Locate the cell with the specified text and output its (X, Y) center coordinate. 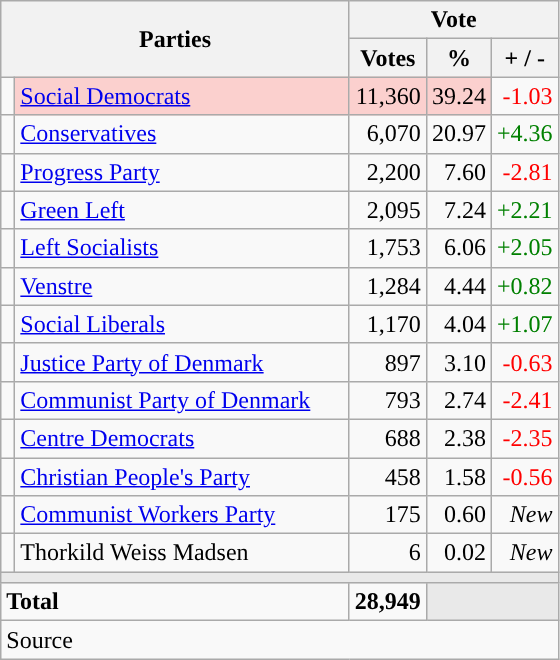
Green Left (182, 210)
Social Democrats (182, 96)
-0.63 (524, 362)
Parties (176, 39)
1.58 (458, 477)
-2.81 (524, 172)
2,200 (388, 172)
897 (388, 362)
Votes (388, 58)
Centre Democrats (182, 438)
175 (388, 515)
7.24 (458, 210)
2,095 (388, 210)
688 (388, 438)
2.74 (458, 400)
Source (280, 640)
-2.41 (524, 400)
6,070 (388, 134)
1,170 (388, 324)
4.44 (458, 286)
+2.05 (524, 248)
Communist Party of Denmark (182, 400)
Vote (454, 20)
+0.82 (524, 286)
Conservatives (182, 134)
Thorkild Weiss Madsen (182, 553)
0.02 (458, 553)
-2.35 (524, 438)
Venstre (182, 286)
4.04 (458, 324)
+2.21 (524, 210)
6.06 (458, 248)
28,949 (388, 602)
458 (388, 477)
Christian People's Party (182, 477)
11,360 (388, 96)
1,753 (388, 248)
Justice Party of Denmark (182, 362)
793 (388, 400)
Communist Workers Party (182, 515)
-1.03 (524, 96)
0.60 (458, 515)
39.24 (458, 96)
-0.56 (524, 477)
Progress Party (182, 172)
7.60 (458, 172)
+1.07 (524, 324)
3.10 (458, 362)
Total (176, 602)
Social Liberals (182, 324)
1,284 (388, 286)
Left Socialists (182, 248)
6 (388, 553)
% (458, 58)
20.97 (458, 134)
+4.36 (524, 134)
2.38 (458, 438)
+ / - (524, 58)
